Extract the [x, y] coordinate from the center of the cell holding the provided text.  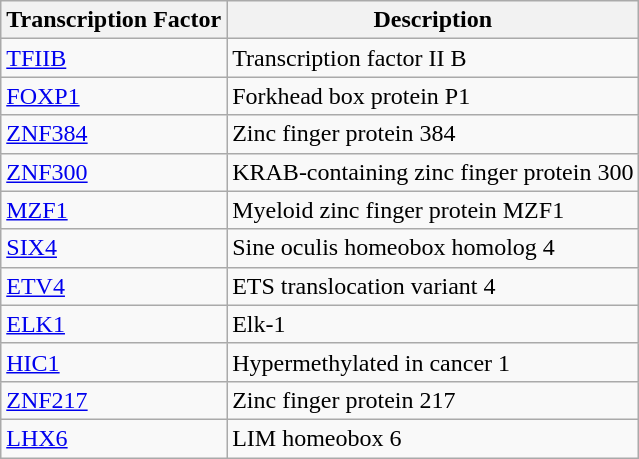
Zinc finger protein 384 [433, 134]
Description [433, 20]
LHX6 [114, 438]
ZNF300 [114, 172]
FOXP1 [114, 96]
HIC1 [114, 362]
Elk-1 [433, 324]
Hypermethylated in cancer 1 [433, 362]
LIM homeobox 6 [433, 438]
ETV4 [114, 286]
ETS translocation variant 4 [433, 286]
SIX4 [114, 248]
MZF1 [114, 210]
Forkhead box protein P1 [433, 96]
KRAB-containing zinc finger protein 300 [433, 172]
Myeloid zinc finger protein MZF1 [433, 210]
ZNF384 [114, 134]
ZNF217 [114, 400]
Transcription factor II B [433, 58]
Sine oculis homeobox homolog 4 [433, 248]
Transcription Factor [114, 20]
ELK1 [114, 324]
TFIIB [114, 58]
Zinc finger protein 217 [433, 400]
